Search for the cell housing the specified text and yield its (X, Y) center coordinate. 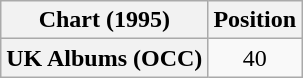
Position (255, 20)
UK Albums (OCC) (104, 58)
Chart (1995) (104, 20)
40 (255, 58)
